From the cell containing the given text, extract its center point as [X, Y] coordinate. 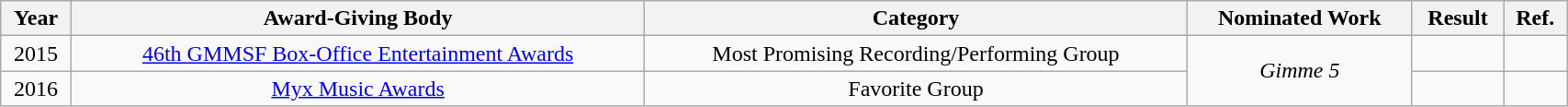
Year [37, 18]
Most Promising Recording/Performing Group [916, 53]
Gimme 5 [1299, 71]
Category [916, 18]
2015 [37, 53]
Favorite Group [916, 89]
2016 [37, 89]
Myx Music Awards [357, 89]
Result [1457, 18]
46th GMMSF Box-Office Entertainment Awards [357, 53]
Award-Giving Body [357, 18]
Nominated Work [1299, 18]
Ref. [1536, 18]
